Identify which cell holds the provided text, then report its [x, y] central coordinate. 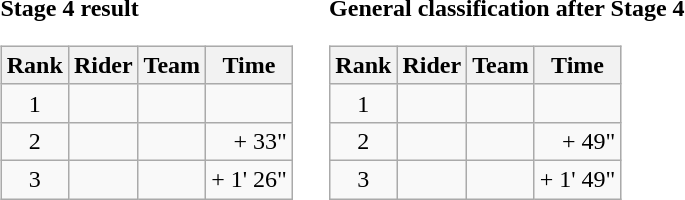
+ 33" [250, 141]
+ 1' 26" [250, 179]
+ 49" [578, 141]
+ 1' 49" [578, 179]
